For the text-containing cell, return its midpoint in (X, Y) coordinate format. 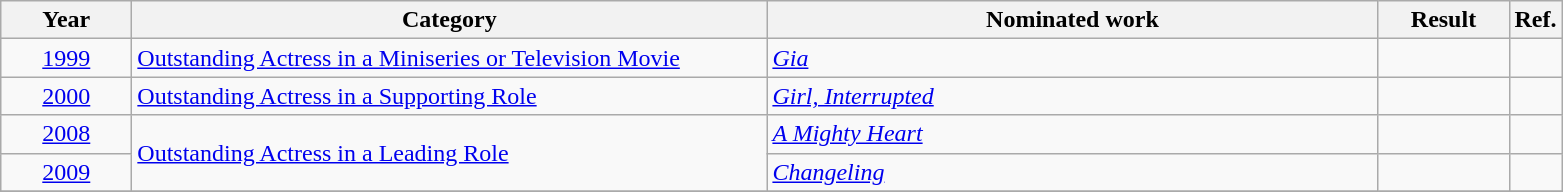
Result (1444, 20)
Ref. (1536, 20)
A Mighty Heart (1072, 134)
2008 (66, 134)
Girl, Interrupted (1072, 96)
2000 (66, 96)
Category (450, 20)
Outstanding Actress in a Supporting Role (450, 96)
Year (66, 20)
1999 (66, 58)
Outstanding Actress in a Leading Role (450, 153)
Changeling (1072, 172)
2009 (66, 172)
Gia (1072, 58)
Outstanding Actress in a Miniseries or Television Movie (450, 58)
Nominated work (1072, 20)
